Identify which cell holds the provided text, then report its (x, y) central coordinate. 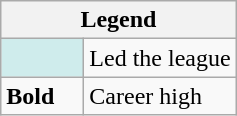
Bold (42, 96)
Led the league (160, 58)
Legend (118, 20)
Career high (160, 96)
